Capture the cell that displays the provided text and extract its (X, Y) central coordinate. 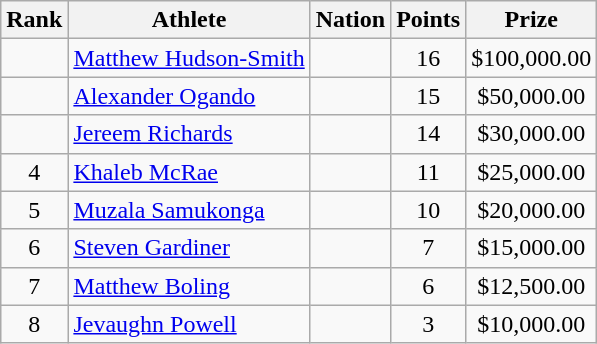
$15,000.00 (532, 248)
Steven Gardiner (189, 248)
$100,000.00 (532, 58)
$50,000.00 (532, 96)
$25,000.00 (532, 172)
$12,500.00 (532, 286)
Khaleb McRae (189, 172)
Nation (350, 20)
Muzala Samukonga (189, 210)
Jevaughn Powell (189, 324)
Jereem Richards (189, 134)
Rank (34, 20)
Matthew Hudson-Smith (189, 58)
$30,000.00 (532, 134)
Points (428, 20)
3 (428, 324)
Prize (532, 20)
14 (428, 134)
15 (428, 96)
4 (34, 172)
8 (34, 324)
Matthew Boling (189, 286)
11 (428, 172)
Alexander Ogando (189, 96)
10 (428, 210)
Athlete (189, 20)
$20,000.00 (532, 210)
5 (34, 210)
$10,000.00 (532, 324)
16 (428, 58)
